Determine the (X, Y) coordinate at the center of the cell enclosing the given text.  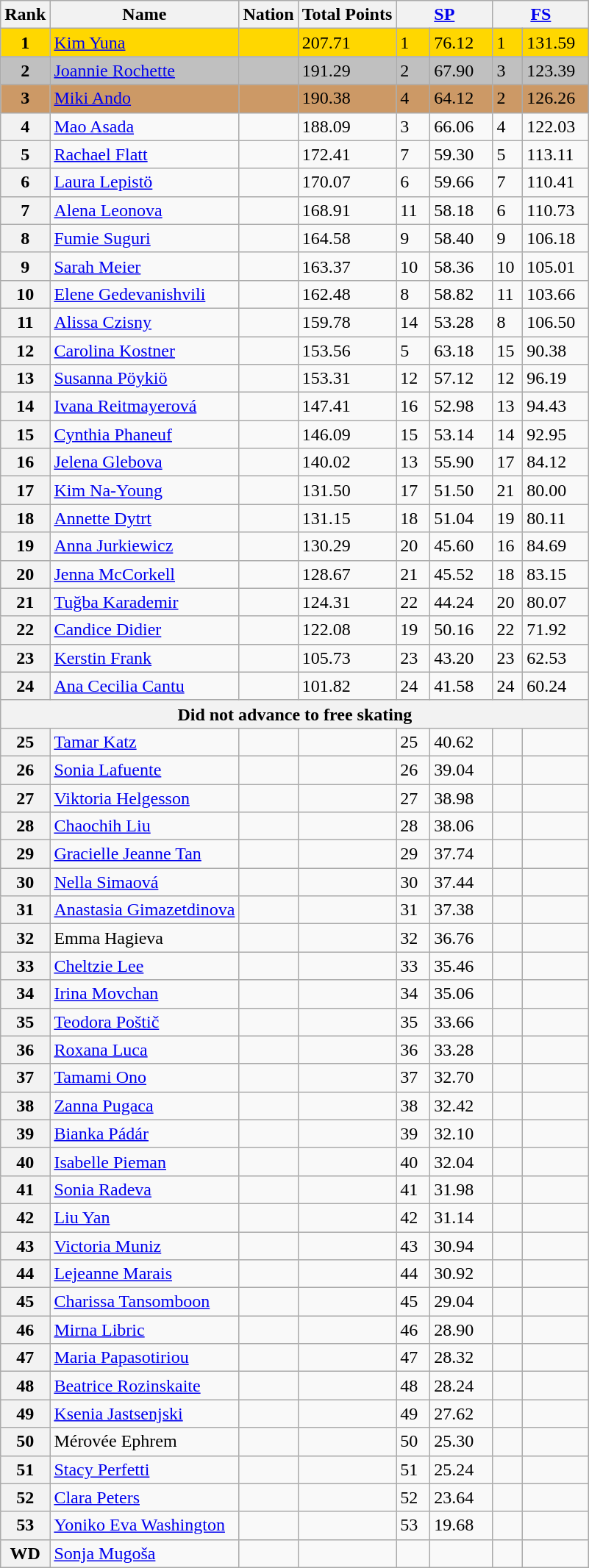
Jenna McCorkell (144, 574)
32.42 (462, 1106)
33.28 (462, 1050)
131.15 (347, 518)
53.28 (462, 322)
207.71 (347, 43)
163.37 (347, 266)
105.73 (347, 658)
45.52 (462, 574)
Cheltzie Lee (144, 966)
Charissa Tansomboon (144, 1302)
123.39 (556, 71)
Candice Didier (144, 630)
37.44 (462, 882)
32.10 (462, 1134)
101.82 (347, 686)
45.60 (462, 546)
36.76 (462, 938)
Sonja Mugoša (144, 1553)
38.06 (462, 826)
80.07 (556, 602)
Victoria Muniz (144, 1246)
Ana Cecilia Cantu (144, 686)
Irina Movchan (144, 994)
147.41 (347, 407)
Joannie Rochette (144, 71)
76.12 (462, 43)
67.90 (462, 71)
153.56 (347, 351)
71.92 (556, 630)
Laura Lepistö (144, 182)
106.50 (556, 322)
Isabelle Pieman (144, 1161)
130.29 (347, 546)
Anastasia Gimazetdinova (144, 910)
37.74 (462, 854)
59.30 (462, 154)
Susanna Pöykiö (144, 379)
Ksenia Jastsenjski (144, 1414)
Chaochih Liu (144, 826)
80.11 (556, 518)
57.12 (462, 379)
Name (144, 15)
80.00 (556, 490)
51.50 (462, 490)
28.32 (462, 1358)
66.06 (462, 126)
162.48 (347, 294)
Stacy Perfetti (144, 1469)
Did not advance to free skating (295, 714)
Nella Simaová (144, 882)
55.90 (462, 462)
122.08 (347, 630)
58.40 (462, 238)
90.38 (556, 351)
Tamar Katz (144, 742)
Sonia Lafuente (144, 770)
Mao Asada (144, 126)
Ivana Reitmayerová (144, 407)
126.26 (556, 99)
Annette Dytrt (144, 518)
131.50 (347, 490)
Miki Ando (144, 99)
23.64 (462, 1497)
19.68 (462, 1525)
170.07 (347, 182)
188.09 (347, 126)
146.09 (347, 434)
FS (541, 15)
105.01 (556, 266)
110.41 (556, 182)
Mirna Libric (144, 1330)
25.30 (462, 1442)
Fumie Suguri (144, 238)
172.41 (347, 154)
122.03 (556, 126)
Kim Yuna (144, 43)
128.67 (347, 574)
140.02 (347, 462)
106.18 (556, 238)
Alena Leonova (144, 210)
Emma Hagieva (144, 938)
Carolina Kostner (144, 351)
113.11 (556, 154)
94.43 (556, 407)
59.66 (462, 182)
53.14 (462, 434)
60.24 (556, 686)
32.04 (462, 1161)
29.04 (462, 1302)
50.16 (462, 630)
Cynthia Phaneuf (144, 434)
Elene Gedevanishvili (144, 294)
153.31 (347, 379)
Zanna Pugaca (144, 1106)
WD (25, 1553)
Rachael Flatt (144, 154)
Sonia Radeva (144, 1189)
Roxana Luca (144, 1050)
Total Points (347, 15)
Liu Yan (144, 1217)
27.62 (462, 1414)
Beatrice Rozinskaite (144, 1386)
103.66 (556, 294)
83.15 (556, 574)
31.14 (462, 1217)
35.46 (462, 966)
Jelena Glebova (144, 462)
58.36 (462, 266)
191.29 (347, 71)
44.24 (462, 602)
Kim Na-Young (144, 490)
84.12 (556, 462)
Kerstin Frank (144, 658)
Sarah Meier (144, 266)
92.95 (556, 434)
25.24 (462, 1469)
Bianka Pádár (144, 1134)
30.92 (462, 1274)
190.38 (347, 99)
Tuğba Karademir (144, 602)
Rank (25, 15)
32.70 (462, 1078)
28.24 (462, 1386)
131.59 (556, 43)
38.98 (462, 798)
41.58 (462, 686)
84.69 (556, 546)
62.53 (556, 658)
Nation (268, 15)
164.58 (347, 238)
Lejeanne Marais (144, 1274)
31.98 (462, 1189)
Viktoria Helgesson (144, 798)
SP (444, 15)
Gracielle Jeanne Tan (144, 854)
168.91 (347, 210)
110.73 (556, 210)
58.82 (462, 294)
Clara Peters (144, 1497)
96.19 (556, 379)
Yoniko Eva Washington (144, 1525)
52.98 (462, 407)
159.78 (347, 322)
37.38 (462, 910)
43.20 (462, 658)
51.04 (462, 518)
33.66 (462, 1022)
63.18 (462, 351)
30.94 (462, 1246)
Tamami Ono (144, 1078)
64.12 (462, 99)
35.06 (462, 994)
Mérovée Ephrem (144, 1442)
40.62 (462, 742)
124.31 (347, 602)
Anna Jurkiewicz (144, 546)
Teodora Poštič (144, 1022)
39.04 (462, 770)
58.18 (462, 210)
28.90 (462, 1330)
Alissa Czisny (144, 322)
Maria Papasotiriou (144, 1358)
